Detect which cell encompasses the target text, then output its (x, y) center coordinate. 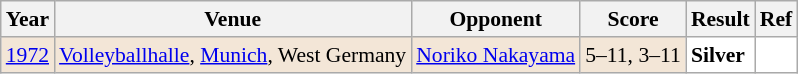
Score (633, 19)
Venue (232, 19)
Year (28, 19)
Result (720, 19)
Noriko Nakayama (496, 55)
Silver (720, 55)
Volleyballhalle, Munich, West Germany (232, 55)
1972 (28, 55)
Opponent (496, 19)
5–11, 3–11 (633, 55)
Ref (776, 19)
